Pinpoint the cell where the given text exists, returning its (x, y) midpoint coordinate. 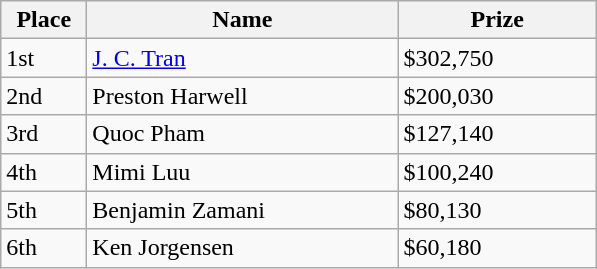
6th (44, 248)
1st (44, 58)
4th (44, 172)
Preston Harwell (242, 96)
5th (44, 210)
Place (44, 20)
$80,130 (498, 210)
Benjamin Zamani (242, 210)
$100,240 (498, 172)
$200,030 (498, 96)
$60,180 (498, 248)
Mimi Luu (242, 172)
Quoc Pham (242, 134)
$302,750 (498, 58)
J. C. Tran (242, 58)
$127,140 (498, 134)
2nd (44, 96)
3rd (44, 134)
Name (242, 20)
Ken Jorgensen (242, 248)
Prize (498, 20)
